Return the (X, Y) coordinate for the center point of the cell that contains the specified text.  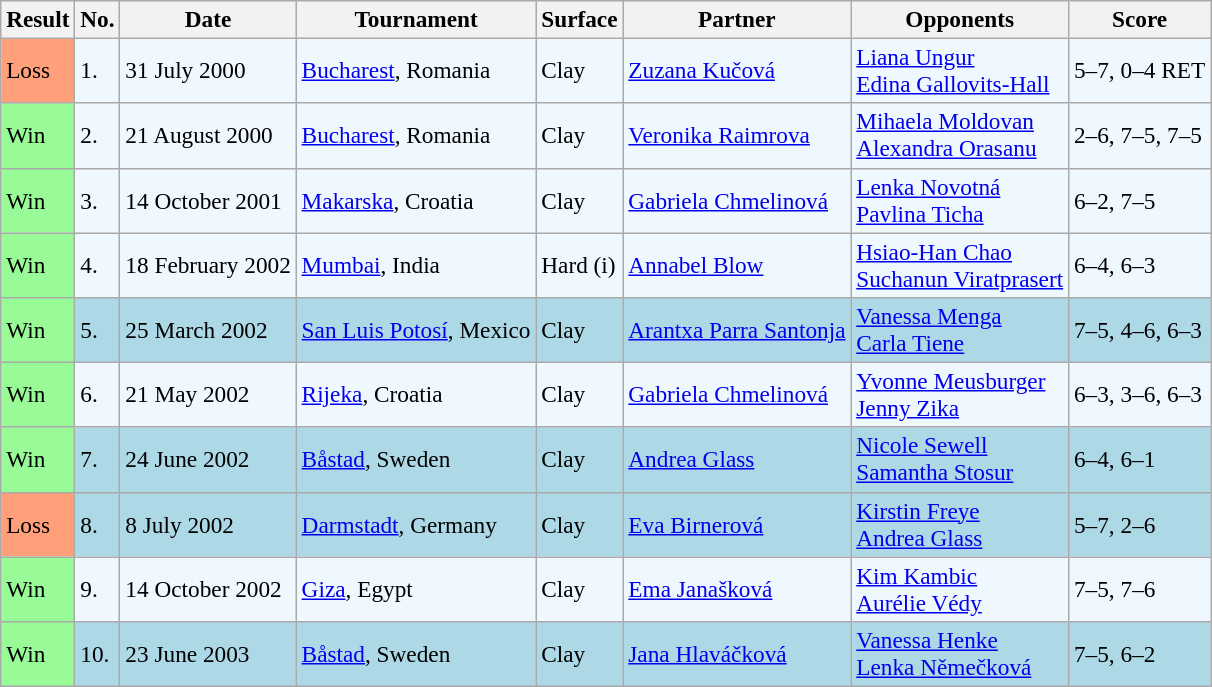
7–5, 6–2 (1140, 654)
14 October 2001 (208, 200)
Zuzana Kučová (737, 70)
14 October 2002 (208, 588)
Darmstadt, Germany (416, 524)
8 July 2002 (208, 524)
5–7, 2–6 (1140, 524)
Eva Birnerová (737, 524)
6–4, 6–3 (1140, 264)
21 May 2002 (208, 394)
Surface (580, 19)
Arantxa Parra Santonja (737, 330)
9. (98, 588)
Lenka Novotná Pavlina Ticha (960, 200)
Mihaela Moldovan Alexandra Orasanu (960, 136)
Tournament (416, 19)
Liana Ungur Edina Gallovits-Hall (960, 70)
Ema Janašková (737, 588)
San Luis Potosí, Mexico (416, 330)
6–2, 7–5 (1140, 200)
Kim Kambic Aurélie Védy (960, 588)
2. (98, 136)
Jana Hlaváčková (737, 654)
18 February 2002 (208, 264)
5. (98, 330)
Veronika Raimrova (737, 136)
Hard (i) (580, 264)
Score (1140, 19)
7–5, 4–6, 6–3 (1140, 330)
3. (98, 200)
6–4, 6–1 (1140, 460)
Opponents (960, 19)
6. (98, 394)
1. (98, 70)
31 July 2000 (208, 70)
Mumbai, India (416, 264)
Nicole Sewell Samantha Stosur (960, 460)
Kirstin Freye Andrea Glass (960, 524)
6–3, 3–6, 6–3 (1140, 394)
Giza, Egypt (416, 588)
Partner (737, 19)
4. (98, 264)
Yvonne Meusburger Jenny Zika (960, 394)
Result (38, 19)
2–6, 7–5, 7–5 (1140, 136)
8. (98, 524)
Vanessa Menga Carla Tiene (960, 330)
10. (98, 654)
Rijeka, Croatia (416, 394)
Makarska, Croatia (416, 200)
Date (208, 19)
Vanessa Henke Lenka Němečková (960, 654)
Hsiao-Han Chao Suchanun Viratprasert (960, 264)
5–7, 0–4 RET (1140, 70)
Andrea Glass (737, 460)
7–5, 7–6 (1140, 588)
24 June 2002 (208, 460)
No. (98, 19)
Annabel Blow (737, 264)
21 August 2000 (208, 136)
25 March 2002 (208, 330)
7. (98, 460)
23 June 2003 (208, 654)
